Return (X, Y) of the center of cell containing provided text 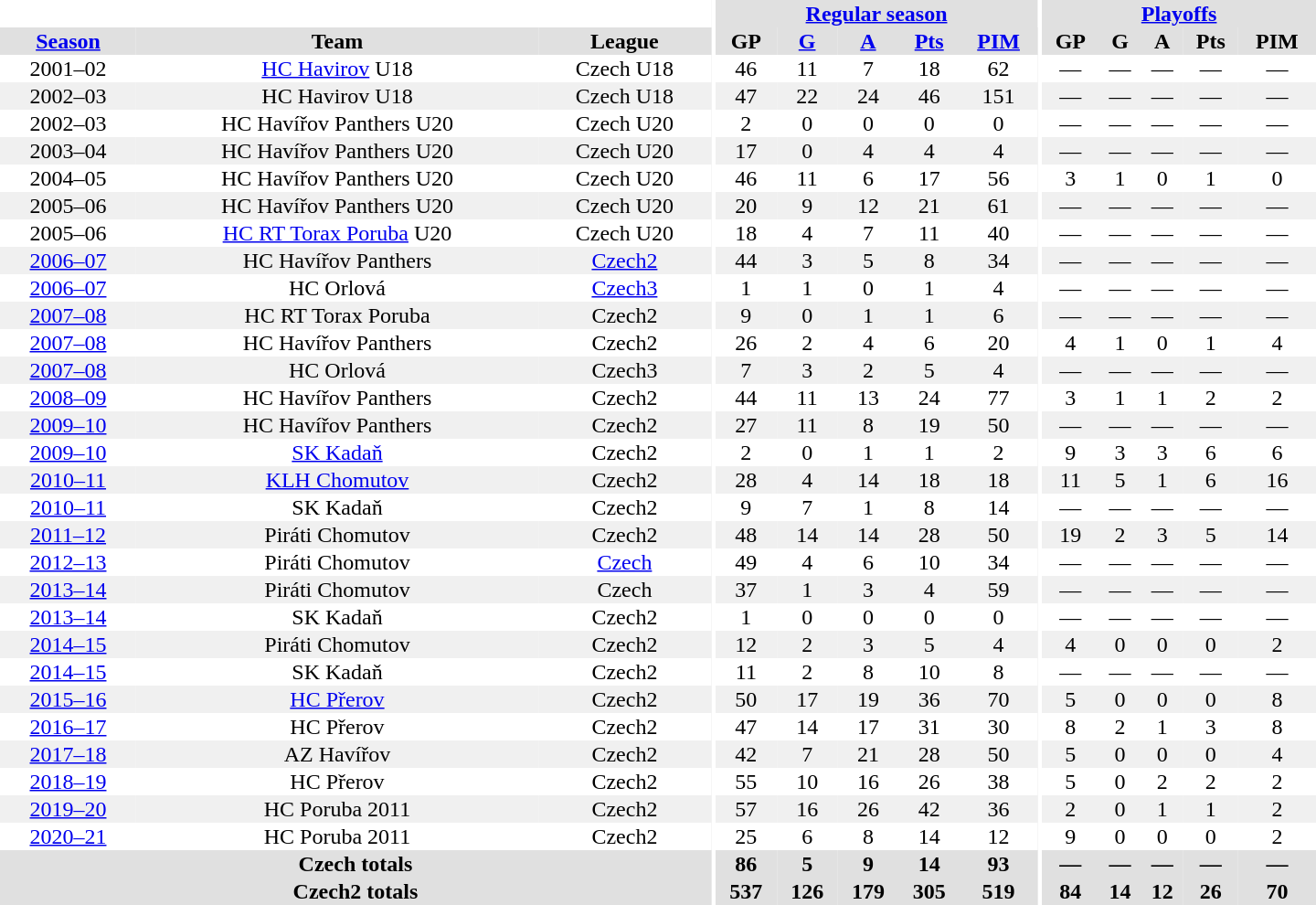
126 (808, 891)
179 (868, 891)
37 (746, 590)
Czech2 totals (356, 891)
AZ Havířov (337, 754)
86 (746, 864)
HC RT Torax Poruba (337, 315)
League (625, 41)
49 (746, 562)
25 (746, 836)
2004–05 (68, 178)
Team (337, 41)
KLH Chomutov (337, 480)
62 (998, 69)
2011–12 (68, 535)
56 (998, 178)
22 (808, 96)
61 (998, 206)
2003–04 (68, 151)
Czech totals (356, 864)
2018–19 (68, 782)
2012–13 (68, 562)
2015–16 (68, 699)
59 (998, 590)
31 (929, 727)
2017–18 (68, 754)
30 (998, 727)
305 (929, 891)
2001–02 (68, 69)
77 (998, 398)
2020–21 (68, 836)
Playoffs (1179, 14)
2016–17 (68, 727)
27 (746, 425)
48 (746, 535)
Regular season (876, 14)
HC RT Torax Poruba U20 (337, 233)
13 (868, 398)
40 (998, 233)
84 (1070, 891)
38 (998, 782)
151 (998, 96)
519 (998, 891)
93 (998, 864)
2008–09 (68, 398)
57 (746, 809)
55 (746, 782)
537 (746, 891)
2019–20 (68, 809)
Season (68, 41)
